Determine the (X, Y) coordinate at the center of the cell enclosing the given text.  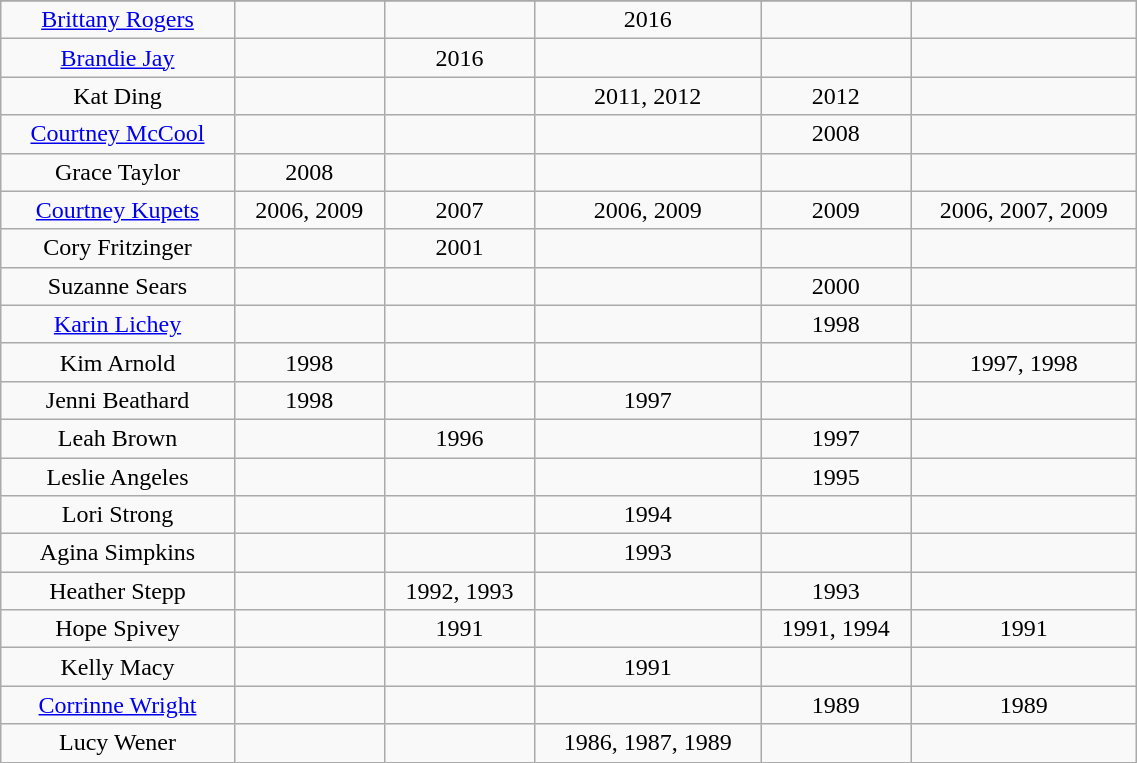
Kim Arnold (118, 362)
2009 (836, 210)
1986, 1987, 1989 (648, 743)
1996 (459, 438)
1994 (648, 515)
2012 (836, 96)
Lucy Wener (118, 743)
Brandie Jay (118, 58)
Karin Lichey (118, 324)
Agina Simpkins (118, 553)
Heather Stepp (118, 591)
Lori Strong (118, 515)
2011, 2012 (648, 96)
Kat Ding (118, 96)
Corrinne Wright (118, 705)
Leslie Angeles (118, 477)
Leah Brown (118, 438)
1997, 1998 (1024, 362)
Jenni Beathard (118, 400)
1995 (836, 477)
1991, 1994 (836, 629)
Grace Taylor (118, 172)
2000 (836, 286)
Hope Spivey (118, 629)
Courtney McCool (118, 134)
Suzanne Sears (118, 286)
Brittany Rogers (118, 20)
Kelly Macy (118, 667)
Cory Fritzinger (118, 248)
2001 (459, 248)
2006, 2007, 2009 (1024, 210)
1992, 1993 (459, 591)
2007 (459, 210)
Courtney Kupets (118, 210)
